Provide the (x, y) coordinate of the cell's center where the given text is located.  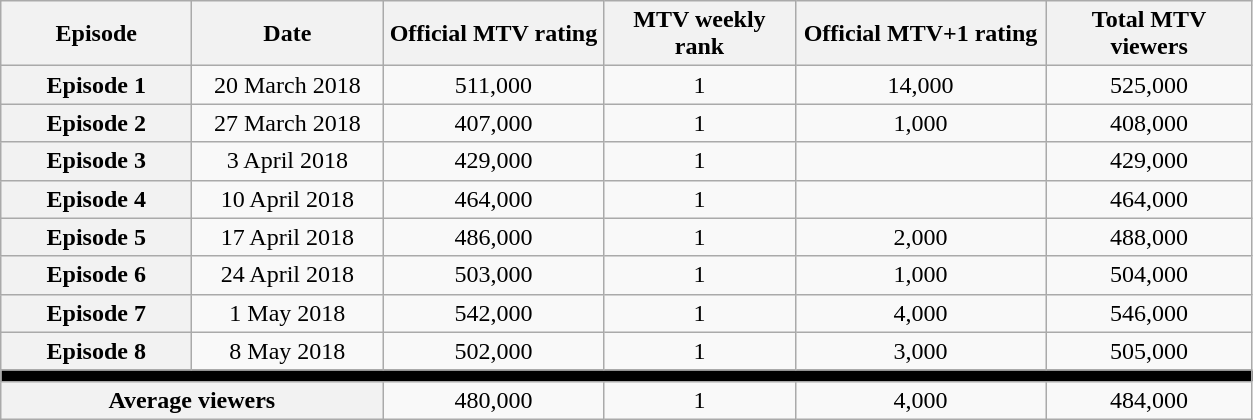
486,000 (494, 237)
546,000 (1149, 313)
20 March 2018 (288, 85)
542,000 (494, 313)
MTV weekly rank (700, 34)
Average viewers (192, 400)
10 April 2018 (288, 199)
511,000 (494, 85)
8 May 2018 (288, 351)
525,000 (1149, 85)
Date (288, 34)
Total MTV viewers (1149, 34)
502,000 (494, 351)
480,000 (494, 400)
Episode 2 (96, 123)
3,000 (920, 351)
1 May 2018 (288, 313)
Episode 1 (96, 85)
Episode 5 (96, 237)
503,000 (494, 275)
408,000 (1149, 123)
3 April 2018 (288, 161)
14,000 (920, 85)
2,000 (920, 237)
407,000 (494, 123)
24 April 2018 (288, 275)
Episode 8 (96, 351)
Episode 3 (96, 161)
484,000 (1149, 400)
Episode (96, 34)
504,000 (1149, 275)
Episode 4 (96, 199)
17 April 2018 (288, 237)
Episode 7 (96, 313)
505,000 (1149, 351)
27 March 2018 (288, 123)
488,000 (1149, 237)
Official MTV+1 rating (920, 34)
Episode 6 (96, 275)
Official MTV rating (494, 34)
